Extract the (X, Y) coordinate from the center of the cell holding the provided text.  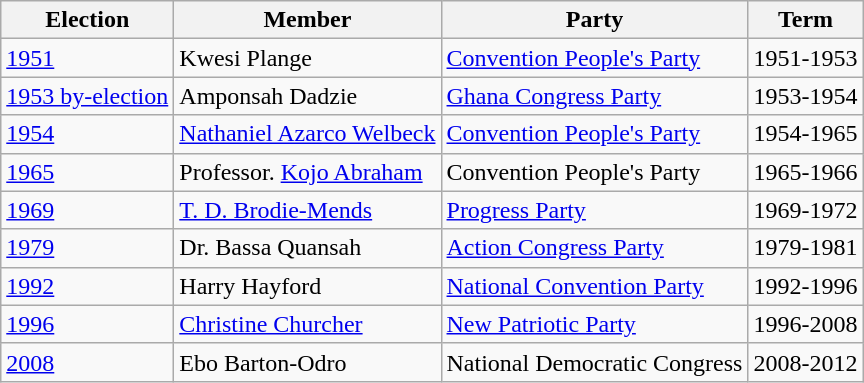
1996 (88, 324)
Ghana Congress Party (594, 96)
1954 (88, 134)
Nathaniel Azarco Welbeck (308, 134)
National Democratic Congress (594, 362)
1953-1954 (806, 96)
Ebo Barton-Odro (308, 362)
1969-1972 (806, 210)
Action Congress Party (594, 248)
1996-2008 (806, 324)
1979 (88, 248)
New Patriotic Party (594, 324)
1992 (88, 286)
1969 (88, 210)
National Convention Party (594, 286)
1951-1953 (806, 58)
2008-2012 (806, 362)
1979-1981 (806, 248)
Dr. Bassa Quansah (308, 248)
Christine Churcher (308, 324)
1954-1965 (806, 134)
2008 (88, 362)
1992-1996 (806, 286)
Party (594, 20)
Harry Hayford (308, 286)
Election (88, 20)
Progress Party (594, 210)
Member (308, 20)
Kwesi Plange (308, 58)
1965 (88, 172)
Term (806, 20)
1965-1966 (806, 172)
1953 by-election (88, 96)
T. D. Brodie-Mends (308, 210)
Amponsah Dadzie (308, 96)
1951 (88, 58)
Professor. Kojo Abraham (308, 172)
